Output the [x, y] coordinate of the center of the cell containing the given text.  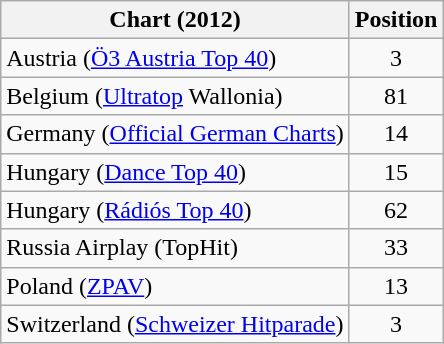
14 [396, 134]
33 [396, 248]
Hungary (Rádiós Top 40) [175, 210]
Russia Airplay (TopHit) [175, 248]
Hungary (Dance Top 40) [175, 172]
Germany (Official German Charts) [175, 134]
Poland (ZPAV) [175, 286]
81 [396, 96]
Belgium (Ultratop Wallonia) [175, 96]
13 [396, 286]
15 [396, 172]
Switzerland (Schweizer Hitparade) [175, 324]
Austria (Ö3 Austria Top 40) [175, 58]
Position [396, 20]
62 [396, 210]
Chart (2012) [175, 20]
